Output the [x, y] coordinate of the center of the cell containing the given text.  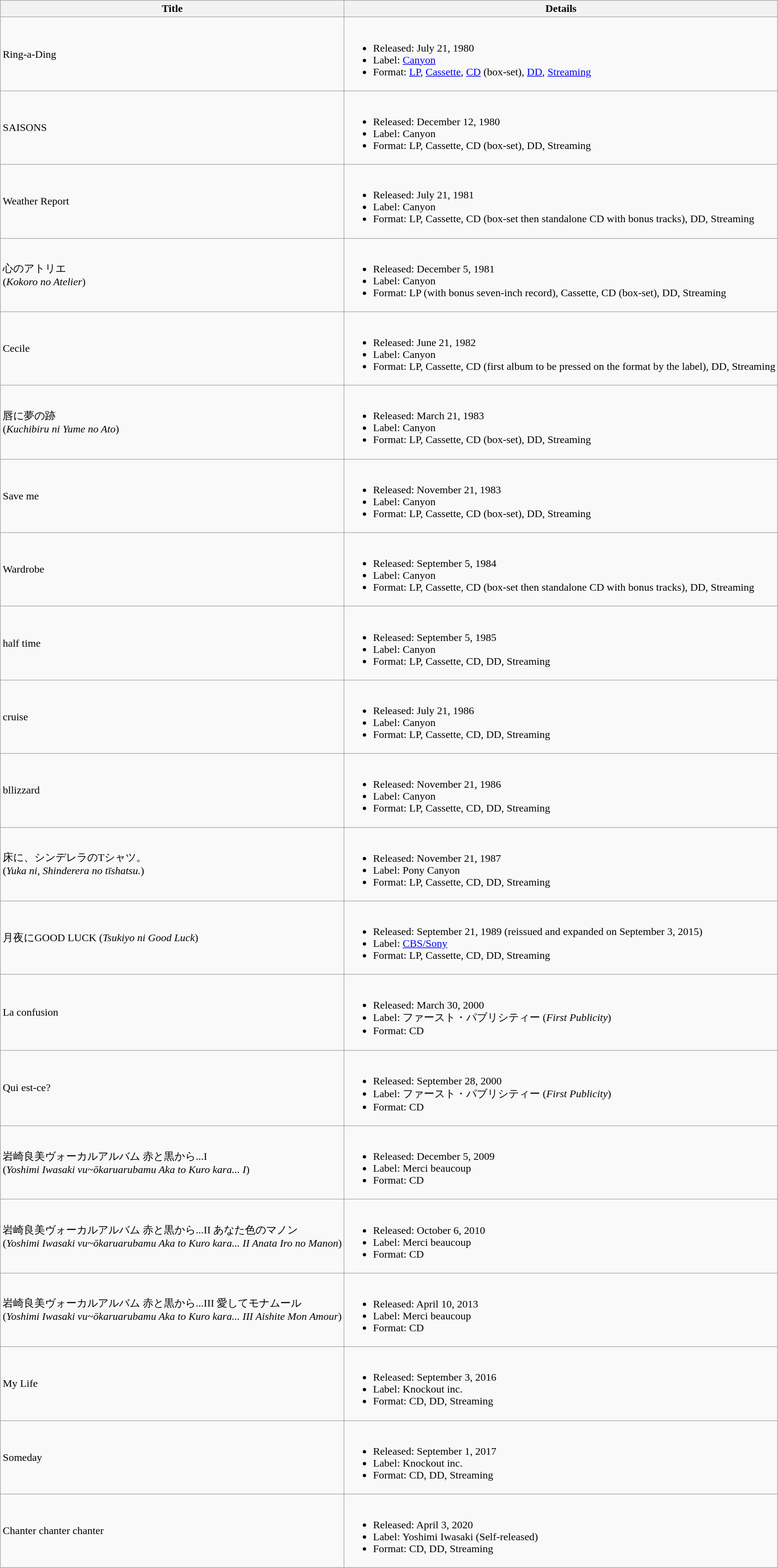
月夜にGOOD LUCK (Tsukiyo ni Good Luck) [172, 938]
Released: September 28, 2000Label: ファースト・パブリシティー (First Publicity)Format: CD [561, 1088]
岩崎良美ヴォーカルアルバム 赤と黒から...I(Yoshimi Iwasaki vu~ōkaruarubamu Aka to Kuro kara... I) [172, 1163]
Released: September 3, 2016Label: Knockout inc.Format: CD, DD, Streaming [561, 1383]
唇に夢の跡(Kuchibiru ni Yume no Ato) [172, 422]
cruise [172, 717]
My Life [172, 1383]
bllizzard [172, 790]
Released: June 21, 1982Label: CanyonFormat: LP, Cassette, CD (first album to be pressed on the format by the label), DD, Streaming [561, 348]
Title [172, 9]
Released: July 21, 1986Label: CanyonFormat: LP, Cassette, CD, DD, Streaming [561, 717]
Save me [172, 495]
Someday [172, 1457]
心のアトリエ(Kokoro no Atelier) [172, 275]
Released: September 5, 1984Label: CanyonFormat: LP, Cassette, CD (box-set then standalone CD with bonus tracks), DD, Streaming [561, 570]
Ring-a-Ding [172, 54]
Released: September 21, 1989 (reissued and expanded on September 3, 2015)Label: CBS/SonyFormat: LP, Cassette, CD, DD, Streaming [561, 938]
Released: December 5, 1981Label: CanyonFormat: LP (with bonus seven-inch record), Cassette, CD (box-set), DD, Streaming [561, 275]
Released: September 5, 1985Label: CanyonFormat: LP, Cassette, CD, DD, Streaming [561, 643]
Released: November 21, 1986Label: CanyonFormat: LP, Cassette, CD, DD, Streaming [561, 790]
Wardrobe [172, 570]
Released: March 21, 1983Label: CanyonFormat: LP, Cassette, CD (box-set), DD, Streaming [561, 422]
SAISONS [172, 128]
Released: April 10, 2013Label: Merci beaucoupFormat: CD [561, 1310]
岩崎良美ヴォーカルアルバム 赤と黒から...III 愛してモナムール(Yoshimi Iwasaki vu~ōkaruarubamu Aka to Kuro kara... III Aishite Mon Amour) [172, 1310]
Chanter chanter chanter [172, 1531]
Released: December 12, 1980Label: CanyonFormat: LP, Cassette, CD (box-set), DD, Streaming [561, 128]
Released: July 21, 1980Label: CanyonFormat: LP, Cassette, CD (box-set), DD, Streaming [561, 54]
Released: December 5, 2009Label: Merci beaucoupFormat: CD [561, 1163]
Weather Report [172, 201]
Released: March 30, 2000Label: ファースト・パブリシティー (First Publicity)Format: CD [561, 1013]
Released: November 21, 1983Label: CanyonFormat: LP, Cassette, CD (box-set), DD, Streaming [561, 495]
Released: July 21, 1981Label: CanyonFormat: LP, Cassette, CD (box-set then standalone CD with bonus tracks), DD, Streaming [561, 201]
岩崎良美ヴォーカルアルバム 赤と黒から...II あなた色のマノン(Yoshimi Iwasaki vu~ōkaruarubamu Aka to Kuro kara... II Anata Iro no Manon) [172, 1236]
Released: November 21, 1987Label: Pony CanyonFormat: LP, Cassette, CD, DD, Streaming [561, 864]
床に、シンデレラのTシャツ。(Yuka ni, Shinderera no tīshatsu.) [172, 864]
Released: April 3, 2020Label: Yoshimi Iwasaki (Self-released)Format: CD, DD, Streaming [561, 1531]
Details [561, 9]
Cecile [172, 348]
Released: September 1, 2017Label: Knockout inc.Format: CD, DD, Streaming [561, 1457]
Qui est-ce? [172, 1088]
Released: October 6, 2010Label: Merci beaucoupFormat: CD [561, 1236]
half time [172, 643]
La confusion [172, 1013]
